Find where the given text appears and provide that cell's center as [x, y] coordinate. 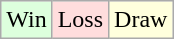
Draw [141, 20]
Loss [80, 20]
Win [26, 20]
